Provide the (x, y) coordinate of the cell's center where the given text is located.  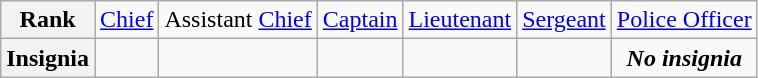
Lieutenant (460, 20)
No insignia (684, 58)
Insignia (48, 58)
Sergeant (564, 20)
Captain (360, 20)
Assistant Chief (238, 20)
Police Officer (684, 20)
Rank (48, 20)
Chief (127, 20)
